Locate the cell with the specified text and output its (X, Y) center coordinate. 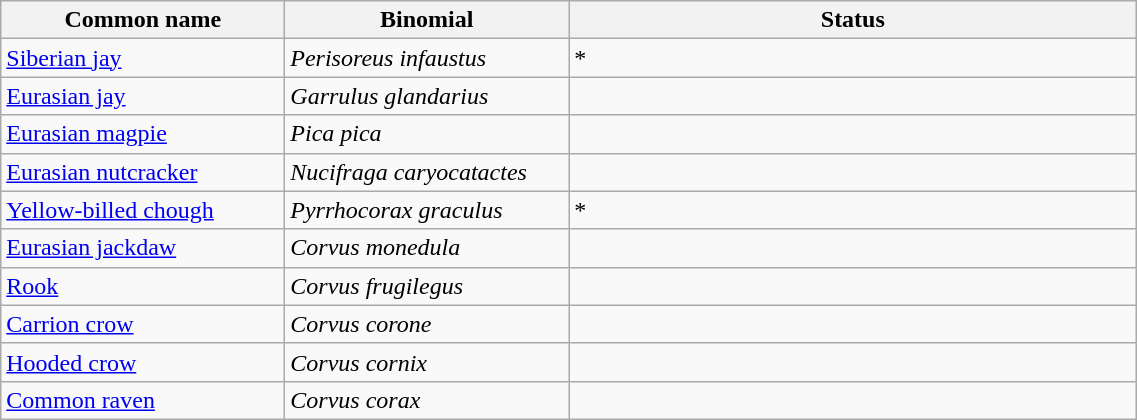
Common raven (143, 400)
Nucifraga caryocatactes (427, 172)
Common name (143, 20)
Pica pica (427, 134)
Binomial (427, 20)
Status (853, 20)
Corvus monedula (427, 248)
Corvus corone (427, 324)
Garrulus glandarius (427, 96)
Corvus frugilegus (427, 286)
Pyrrhocorax graculus (427, 210)
Perisoreus infaustus (427, 58)
Eurasian jay (143, 96)
Corvus cornix (427, 362)
Eurasian jackdaw (143, 248)
Hooded crow (143, 362)
Corvus corax (427, 400)
Yellow-billed chough (143, 210)
Eurasian magpie (143, 134)
Rook (143, 286)
Carrion crow (143, 324)
Eurasian nutcracker (143, 172)
Siberian jay (143, 58)
